Return (x, y) of the center of cell containing provided text 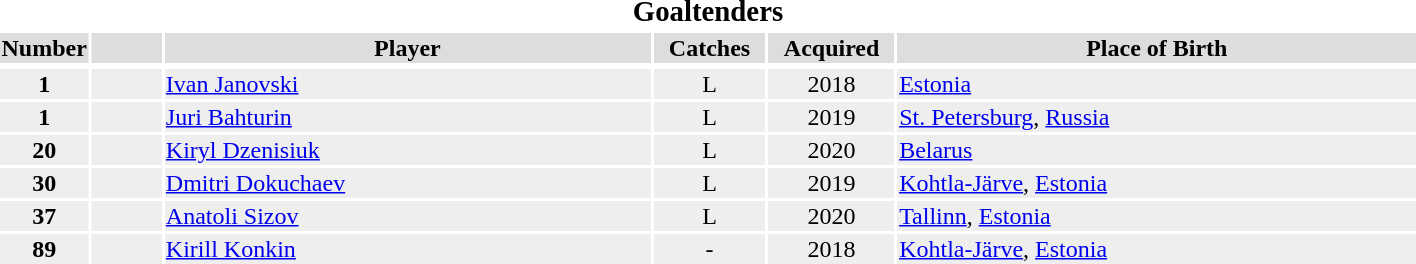
Tallinn, Estonia (1157, 216)
30 (44, 183)
20 (44, 150)
89 (44, 249)
- (709, 249)
Player (407, 48)
St. Petersburg, Russia (1157, 117)
Kiryl Dzenisiuk (407, 150)
Catches (709, 48)
Juri Bahturin (407, 117)
Ivan Janovski (407, 84)
Belarus (1157, 150)
Estonia (1157, 84)
Dmitri Dokuchaev (407, 183)
37 (44, 216)
Anatoli Sizov (407, 216)
Acquired (832, 48)
Number (44, 48)
Place of Birth (1157, 48)
Kirill Konkin (407, 249)
